Find where the given text appears and provide that cell's center as [x, y] coordinate. 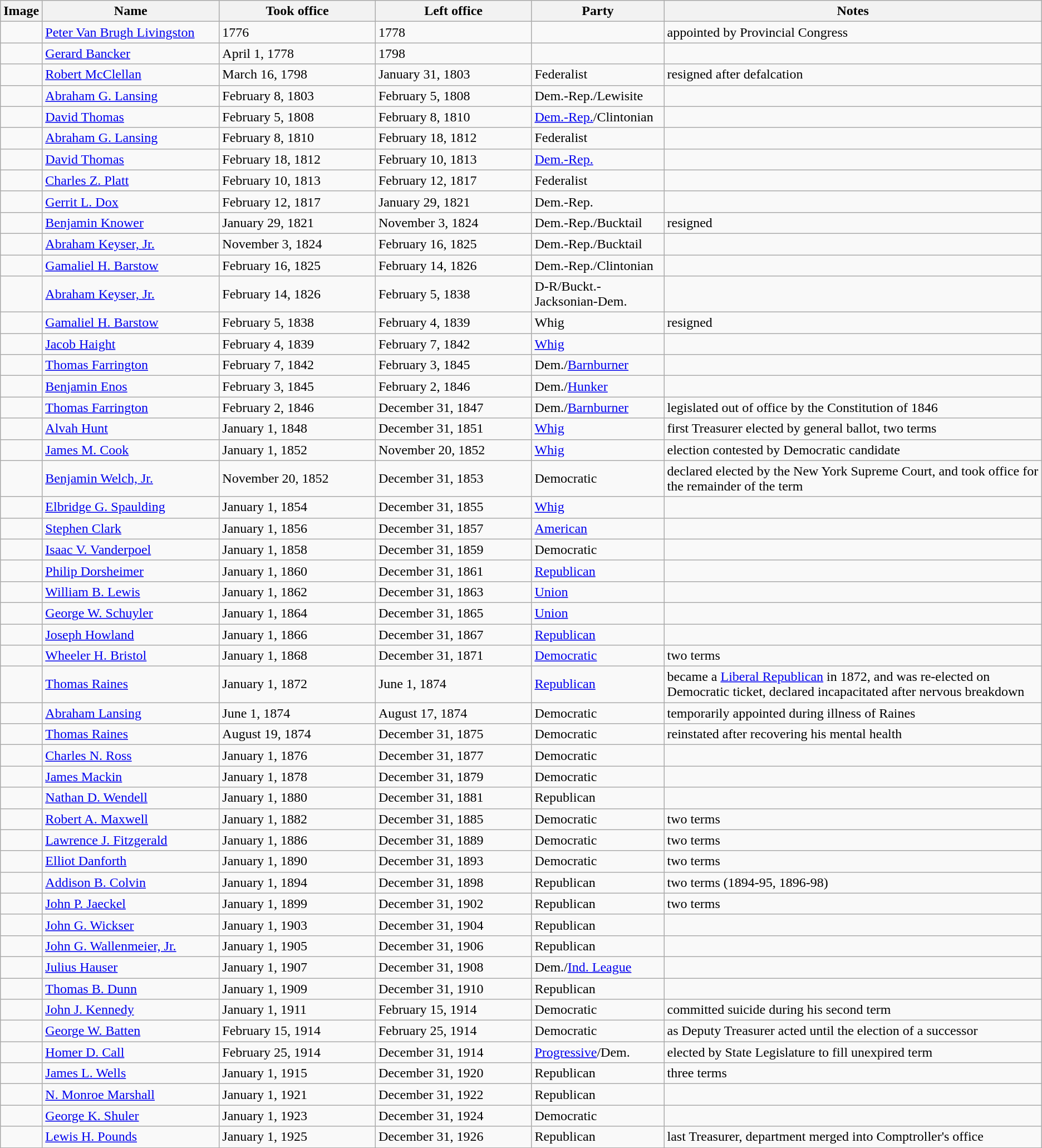
January 1, 1907 [297, 967]
committed suicide during his second term [853, 1010]
August 17, 1874 [453, 713]
Robert McClellan [131, 75]
Benjamin Welch, Jr. [131, 479]
December 31, 1910 [453, 988]
as Deputy Treasurer acted until the election of a successor [853, 1031]
January 1, 1903 [297, 925]
December 31, 1867 [453, 634]
Abraham Lansing [131, 713]
January 1, 1880 [297, 798]
Alvah Hunt [131, 429]
January 1, 1882 [297, 819]
December 31, 1877 [453, 755]
Progressive/Dem. [598, 1052]
January 1, 1872 [297, 685]
January 1, 1860 [297, 571]
January 1, 1911 [297, 1010]
1778 [453, 32]
December 31, 1902 [453, 904]
January 1, 1909 [297, 988]
Party [598, 11]
December 31, 1847 [453, 408]
December 31, 1926 [453, 1137]
January 1, 1894 [297, 882]
December 31, 1859 [453, 550]
January 1, 1921 [297, 1095]
Benjamin Knower [131, 223]
December 31, 1853 [453, 479]
Left office [453, 11]
December 31, 1889 [453, 840]
December 31, 1914 [453, 1052]
Gerrit L. Dox [131, 202]
George W. Schuyler [131, 613]
December 31, 1861 [453, 571]
American [598, 528]
1798 [453, 53]
January 1, 1915 [297, 1073]
December 31, 1855 [453, 507]
December 31, 1898 [453, 882]
December 31, 1863 [453, 592]
December 31, 1908 [453, 967]
Dem./Ind. League [598, 967]
January 1, 1864 [297, 613]
D-R/Buckt.-Jacksonian-Dem. [598, 294]
December 31, 1904 [453, 925]
Elliot Danforth [131, 861]
December 31, 1871 [453, 656]
Julius Hauser [131, 967]
December 31, 1881 [453, 798]
January 1, 1923 [297, 1116]
declared elected by the New York Supreme Court, and took office for the remainder of the term [853, 479]
William B. Lewis [131, 592]
two terms (1894-95, 1896-98) [853, 882]
Name [131, 11]
John P. Jaeckel [131, 904]
December 31, 1879 [453, 777]
Dem.-Rep./Lewisite [598, 96]
January 1, 1848 [297, 429]
1776 [297, 32]
Took office [297, 11]
reinstated after recovering his mental health [853, 734]
February 8, 1803 [297, 96]
Notes [853, 11]
John J. Kennedy [131, 1010]
December 31, 1893 [453, 861]
election contested by Democratic candidate [853, 450]
December 31, 1851 [453, 429]
December 31, 1922 [453, 1095]
January 1, 1868 [297, 656]
elected by State Legislature to fill unexpired term [853, 1052]
Addison B. Colvin [131, 882]
Dem./Hunker [598, 386]
January 1, 1862 [297, 592]
January 31, 1803 [453, 75]
January 1, 1925 [297, 1137]
January 1, 1890 [297, 861]
resigned after defalcation [853, 75]
August 19, 1874 [297, 734]
James L. Wells [131, 1073]
Philip Dorsheimer [131, 571]
George W. Batten [131, 1031]
January 1, 1878 [297, 777]
March 16, 1798 [297, 75]
Wheeler H. Bristol [131, 656]
Lawrence J. Fitzgerald [131, 840]
John G. Wickser [131, 925]
December 31, 1924 [453, 1116]
George K. Shuler [131, 1116]
temporarily appointed during illness of Raines [853, 713]
Elbridge G. Spaulding [131, 507]
January 1, 1876 [297, 755]
Jacob Haight [131, 344]
January 1, 1852 [297, 450]
January 1, 1856 [297, 528]
Robert A. Maxwell [131, 819]
three terms [853, 1073]
James M. Cook [131, 450]
Joseph Howland [131, 634]
Charles Z. Platt [131, 180]
legislated out of office by the Constitution of 1846 [853, 408]
Homer D. Call [131, 1052]
December 31, 1920 [453, 1073]
December 31, 1865 [453, 613]
December 31, 1875 [453, 734]
January 1, 1866 [297, 634]
James Mackin [131, 777]
appointed by Provincial Congress [853, 32]
Thomas B. Dunn [131, 988]
N. Monroe Marshall [131, 1095]
Peter Van Brugh Livingston [131, 32]
December 31, 1857 [453, 528]
January 1, 1899 [297, 904]
Gerard Bancker [131, 53]
January 1, 1886 [297, 840]
December 31, 1885 [453, 819]
Image [21, 11]
first Treasurer elected by general ballot, two terms [853, 429]
January 1, 1854 [297, 507]
Stephen Clark [131, 528]
Benjamin Enos [131, 386]
Isaac V. Vanderpoel [131, 550]
Nathan D. Wendell [131, 798]
became a Liberal Republican in 1872, and was re-elected on Democratic ticket, declared incapacitated after nervous breakdown [853, 685]
Charles N. Ross [131, 755]
December 31, 1906 [453, 946]
last Treasurer, department merged into Comptroller's office [853, 1137]
January 1, 1905 [297, 946]
John G. Wallenmeier, Jr. [131, 946]
January 1, 1858 [297, 550]
Lewis H. Pounds [131, 1137]
April 1, 1778 [297, 53]
